Capture the cell that displays the provided text and extract its [X, Y] central coordinate. 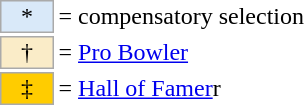
† [27, 52]
‡ [27, 88]
* [27, 16]
